Find where the given text appears and provide that cell's center as (X, Y) coordinate. 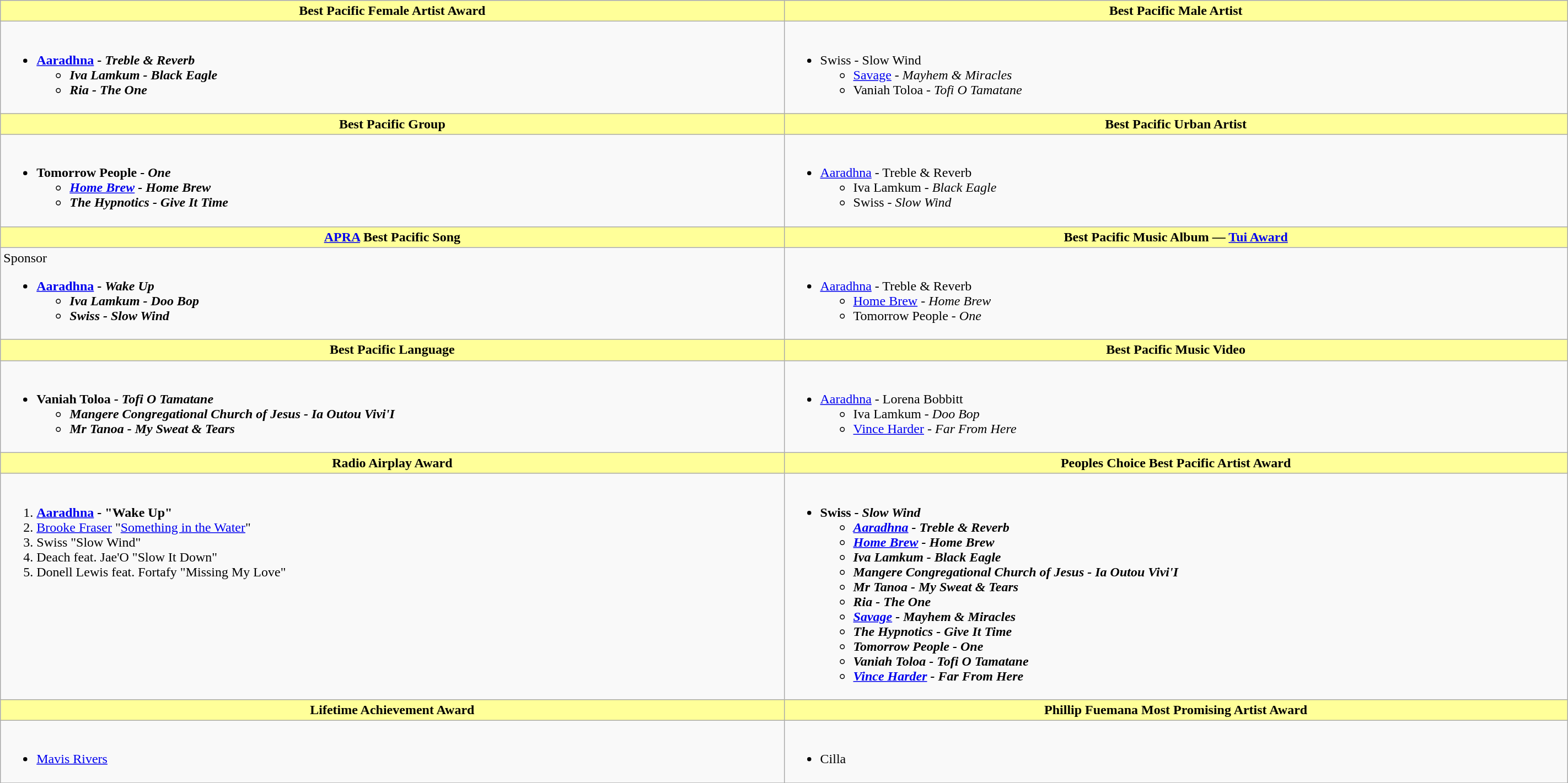
Vaniah Toloa - Tofi O TamataneMangere Congregational Church of Jesus - Ia Outou Vivi'IMr Tanoa - My Sweat & Tears (393, 407)
Best Pacific Music Album — Tui Award (1175, 237)
Aaradhna - Lorena BobbittIva Lamkum - Doo BopVince Harder - Far From Here (1175, 407)
Cilla (1175, 752)
Best Pacific Music Video (1175, 350)
Best Pacific Female Artist Award (393, 11)
Swiss - Slow WindSavage - Mayhem & MiraclesVaniah Toloa - Tofi O Tamatane (1175, 67)
Aaradhna - Treble & ReverbIva Lamkum - Black EagleRia - The One (393, 67)
Aaradhna - Treble & ReverbHome Brew - Home BrewTomorrow People - One (1175, 293)
Tomorrow People - OneHome Brew - Home BrewThe Hypnotics - Give It Time (393, 181)
APRA Best Pacific Song (393, 237)
Peoples Choice Best Pacific Artist Award (1175, 463)
Radio Airplay Award (393, 463)
Aaradhna - Treble & ReverbIva Lamkum - Black EagleSwiss - Slow Wind (1175, 181)
SponsorAaradhna - Wake UpIva Lamkum - Doo BopSwiss - Slow Wind (393, 293)
Best Pacific Language (393, 350)
Best Pacific Urban Artist (1175, 124)
Best Pacific Group (393, 124)
Mavis Rivers (393, 752)
Best Pacific Male Artist (1175, 11)
Lifetime Achievement Award (393, 710)
Phillip Fuemana Most Promising Artist Award (1175, 710)
